From the cell containing the given text, extract its center point as (X, Y) coordinate. 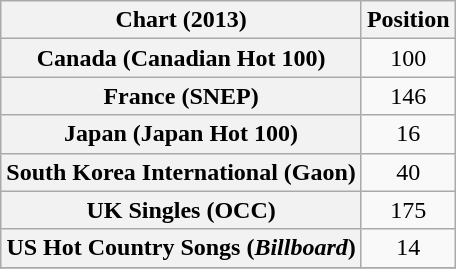
Position (408, 20)
France (SNEP) (182, 96)
South Korea International (Gaon) (182, 172)
Chart (2013) (182, 20)
175 (408, 210)
US Hot Country Songs (Billboard) (182, 248)
16 (408, 134)
Japan (Japan Hot 100) (182, 134)
100 (408, 58)
40 (408, 172)
UK Singles (OCC) (182, 210)
14 (408, 248)
146 (408, 96)
Canada (Canadian Hot 100) (182, 58)
